Locate the cell with the specified text and output its [X, Y] center coordinate. 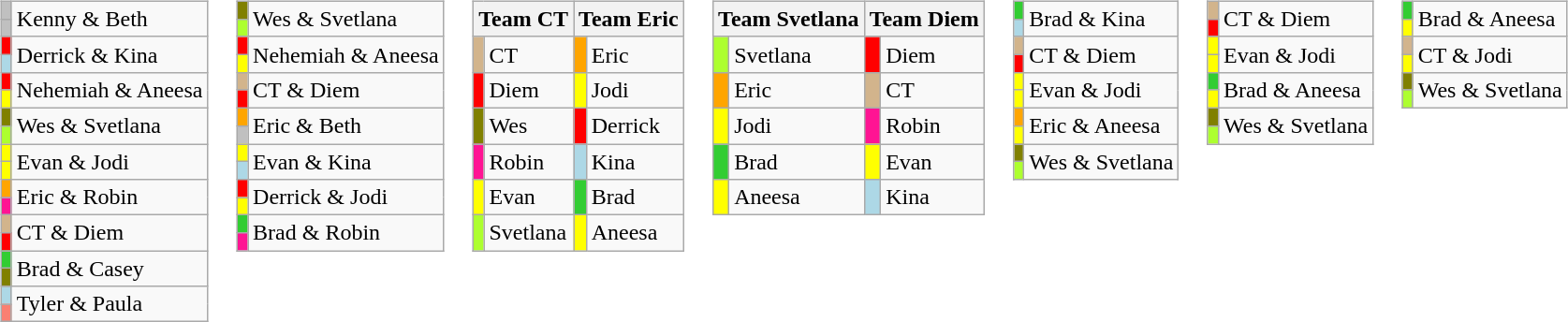
Tyler & Paula [110, 304]
Team CT [524, 19]
Eric & Robin [110, 198]
Eric & Aneesa [1101, 125]
Derrick & Kina [110, 54]
Brad & Robin [346, 233]
Derrick [635, 125]
Brad & Kina [1101, 19]
Evan & Kina [346, 162]
Brad & Casey [110, 269]
Team Eric [629, 19]
Kenny & Beth [110, 19]
CT & Jodi [1490, 54]
Team Diem [924, 19]
Team Svetlana [789, 19]
Wes [529, 125]
Derrick & Jodi [346, 198]
Eric & Beth [346, 125]
